Identify which cell holds the provided text, then report its (x, y) central coordinate. 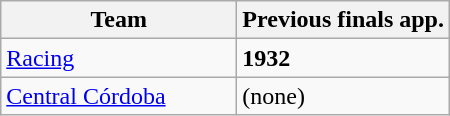
Previous finals app. (344, 20)
Racing (119, 58)
1932 (344, 58)
(none) (344, 96)
Team (119, 20)
Central Córdoba (119, 96)
